Output the (x, y) coordinate of the center of the cell containing the given text.  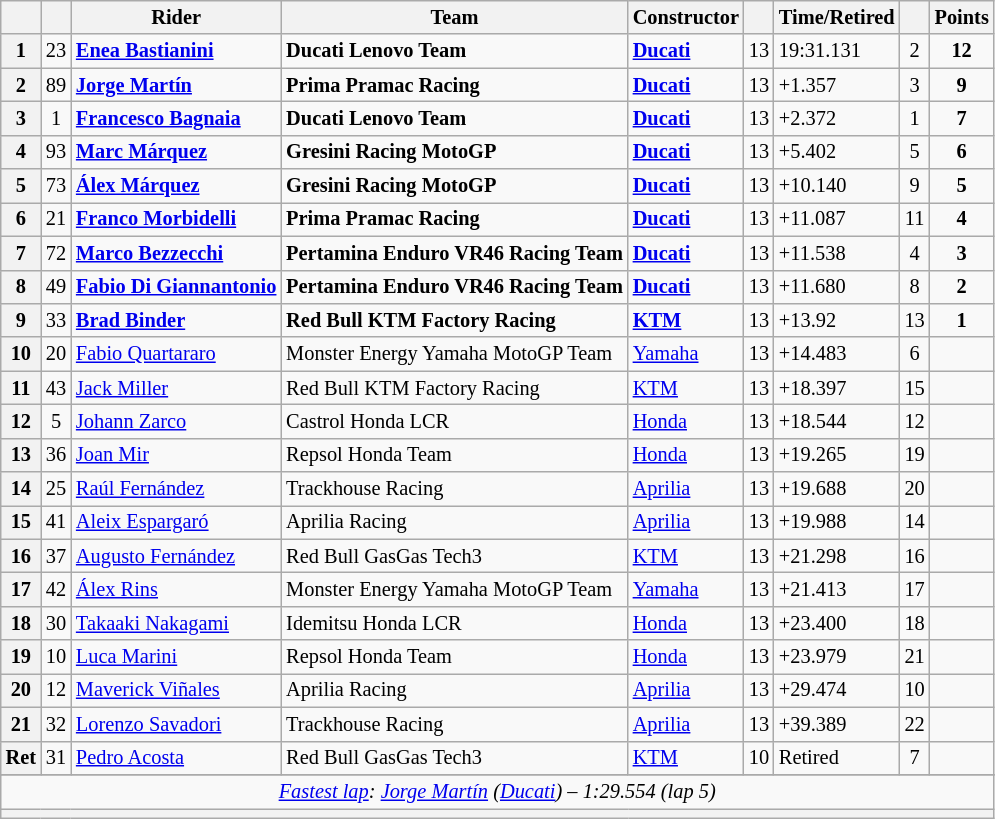
Retired (837, 758)
Takaaki Nakagami (176, 623)
22 (915, 724)
+23.400 (837, 623)
+5.402 (837, 152)
43 (56, 388)
+19.988 (837, 522)
73 (56, 186)
49 (56, 287)
+10.140 (837, 186)
Fabio Di Giannantonio (176, 287)
Álex Rins (176, 589)
89 (56, 85)
Time/Retired (837, 17)
+11.538 (837, 253)
+29.474 (837, 690)
+2.372 (837, 118)
33 (56, 320)
Rider (176, 17)
+14.483 (837, 354)
+39.389 (837, 724)
Luca Marini (176, 657)
42 (56, 589)
Pedro Acosta (176, 758)
Jorge Martín (176, 85)
37 (56, 556)
72 (56, 253)
23 (56, 51)
Constructor (686, 17)
25 (56, 489)
30 (56, 623)
+21.413 (837, 589)
+11.680 (837, 287)
Francesco Bagnaia (176, 118)
Marc Márquez (176, 152)
Augusto Fernández (176, 556)
31 (56, 758)
Fabio Quartararo (176, 354)
Lorenzo Savadori (176, 724)
Marco Bezzecchi (176, 253)
Idemitsu Honda LCR (454, 623)
Franco Morbidelli (176, 219)
Johann Zarco (176, 421)
41 (56, 522)
+19.688 (837, 489)
+19.265 (837, 455)
Aleix Espargaró (176, 522)
+1.357 (837, 85)
+11.087 (837, 219)
Raúl Fernández (176, 489)
Enea Bastianini (176, 51)
+23.979 (837, 657)
Maverick Viñales (176, 690)
+18.544 (837, 421)
Ret (21, 758)
Brad Binder (176, 320)
93 (56, 152)
+13.92 (837, 320)
19:31.131 (837, 51)
+18.397 (837, 388)
Joan Mir (176, 455)
Álex Márquez (176, 186)
Jack Miller (176, 388)
Fastest lap: Jorge Martín (Ducati) – 1:29.554 (lap 5) (498, 791)
32 (56, 724)
Team (454, 17)
Points (962, 17)
Castrol Honda LCR (454, 421)
36 (56, 455)
+21.298 (837, 556)
